Locate the cell with the specified text and output its [x, y] center coordinate. 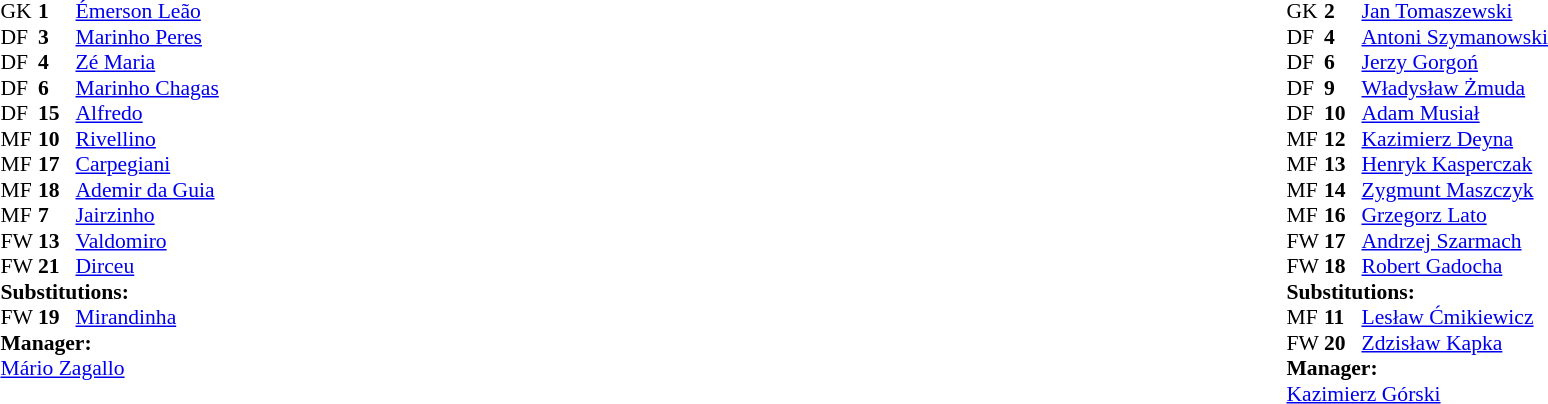
14 [1343, 190]
12 [1343, 139]
Zé Maria [148, 63]
21 [57, 267]
7 [57, 215]
20 [1343, 343]
Robert Gadocha [1454, 267]
9 [1343, 88]
11 [1343, 317]
Adam Musiał [1454, 113]
Władysław Żmuda [1454, 88]
19 [57, 317]
Alfredo [148, 113]
Dirceu [148, 267]
Henryk Kasperczak [1454, 165]
16 [1343, 215]
15 [57, 113]
Carpegiani [148, 165]
Marinho Chagas [148, 88]
Andrzej Szarmach [1454, 241]
Grzegorz Lato [1454, 215]
Rivellino [148, 139]
Valdomiro [148, 241]
Mário Zagallo [109, 369]
Zygmunt Maszczyk [1454, 190]
Jairzinho [148, 215]
Zdzisław Kapka [1454, 343]
Ademir da Guia [148, 190]
Mirandinha [148, 317]
Kazimierz Deyna [1454, 139]
Jerzy Gorgoń [1454, 63]
3 [57, 37]
Lesław Ćmikiewicz [1454, 317]
Antoni Szymanowski [1454, 37]
Marinho Peres [148, 37]
